Find where the given text appears and provide that cell's center as (X, Y) coordinate. 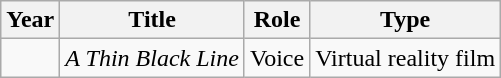
A Thin Black Line (152, 58)
Title (152, 20)
Role (276, 20)
Type (406, 20)
Voice (276, 58)
Virtual reality film (406, 58)
Year (30, 20)
